Identify which cell holds the provided text, then report its [x, y] central coordinate. 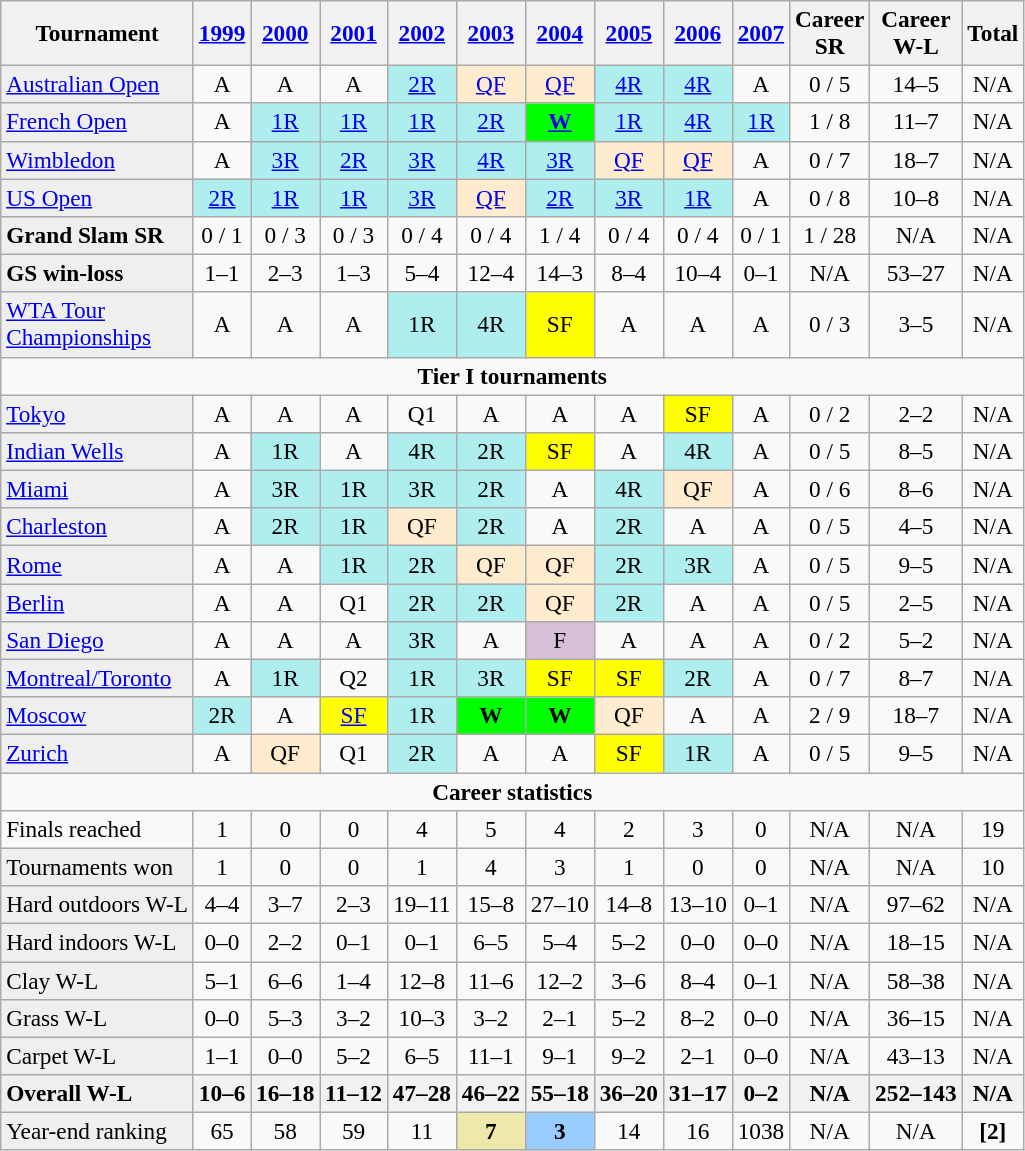
0 / 6 [830, 489]
Zurich [98, 753]
Tier I tournaments [512, 376]
Year-end ranking [98, 1131]
18–15 [916, 942]
11–7 [916, 122]
11 [422, 1131]
F [560, 640]
10–8 [916, 197]
1 / 28 [830, 235]
1–3 [354, 273]
1–4 [354, 980]
8–2 [698, 1018]
46–22 [490, 1093]
Finals reached [98, 829]
97–62 [916, 904]
Grass W-L [98, 1018]
11–12 [354, 1093]
6–6 [286, 980]
4–5 [916, 527]
5–3 [286, 1018]
8–5 [916, 451]
12–8 [422, 980]
36–15 [916, 1018]
Hard indoors W-L [98, 942]
5–1 [222, 980]
Carpet W-L [98, 1056]
4–4 [222, 904]
Australian Open [98, 84]
11–6 [490, 980]
2001 [354, 32]
16–18 [286, 1093]
2006 [698, 32]
WTA Tour Championships [98, 324]
5 [490, 829]
Grand Slam SR [98, 235]
2000 [286, 32]
58 [286, 1131]
10–6 [222, 1093]
10–3 [422, 1018]
Q2 [354, 678]
14–8 [628, 904]
14–5 [916, 84]
2 [628, 829]
12–4 [490, 273]
2005 [628, 32]
Tournament [98, 32]
Career statistics [512, 791]
31–17 [698, 1093]
55–18 [560, 1093]
Tokyo [98, 413]
7 [490, 1131]
11–1 [490, 1056]
3–5 [916, 324]
Charleston [98, 527]
9–2 [628, 1056]
1038 [760, 1131]
19 [993, 829]
Montreal/Toronto [98, 678]
15–8 [490, 904]
Indian Wells [98, 451]
13–10 [698, 904]
Berlin [98, 602]
3–6 [628, 980]
Total [993, 32]
1999 [222, 32]
47–28 [422, 1093]
2004 [560, 32]
0 / 8 [830, 197]
65 [222, 1131]
2002 [422, 32]
Rome [98, 564]
252–143 [916, 1093]
Hard outdoors W-L [98, 904]
8–7 [916, 678]
19–11 [422, 904]
9–1 [560, 1056]
Wimbledon [98, 160]
San Diego [98, 640]
58–38 [916, 980]
[2] [993, 1131]
CareerSR [830, 32]
1 / 8 [830, 122]
14 [628, 1131]
53–27 [916, 273]
2 / 9 [830, 716]
14–3 [560, 273]
8–6 [916, 489]
Tournaments won [98, 867]
36–20 [628, 1093]
3–7 [286, 904]
CareerW-L [916, 32]
43–13 [916, 1056]
US Open [98, 197]
2007 [760, 32]
16 [698, 1131]
27–10 [560, 904]
Moscow [98, 716]
10–4 [698, 273]
0–2 [760, 1093]
10 [993, 867]
French Open [98, 122]
Miami [98, 489]
GS win-loss [98, 273]
2–5 [916, 602]
2003 [490, 32]
12–2 [560, 980]
Overall W-L [98, 1093]
59 [354, 1131]
Clay W-L [98, 980]
1 / 4 [560, 235]
